Pinpoint the cell where the given text exists, returning its (X, Y) midpoint coordinate. 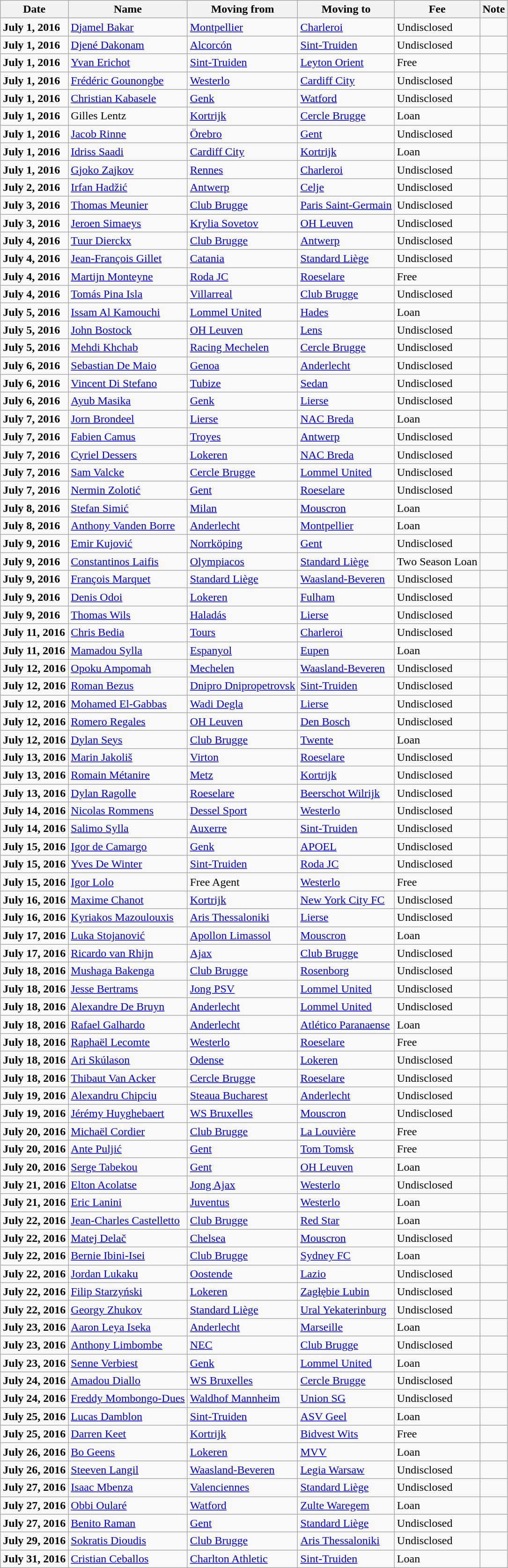
Name (128, 9)
Free Agent (243, 882)
Filip Starzyński (128, 1291)
Romain Métanire (128, 775)
Obbi Oularé (128, 1505)
Sam Valcke (128, 472)
Ari Skúlason (128, 1060)
Celje (346, 187)
John Bostock (128, 330)
Gilles Lentz (128, 116)
Bernie Ibini-Isei (128, 1256)
Paris Saint-Germain (346, 205)
Note (493, 9)
Racing Mechelen (243, 348)
Issam Al Kamouchi (128, 312)
Georgy Zhukov (128, 1309)
Auxerre (243, 829)
Kyriakos Mazoulouxis (128, 918)
Mechelen (243, 668)
Cyriel Dessers (128, 454)
Raphaël Lecomte (128, 1042)
Romero Regales (128, 722)
Union SG (346, 1399)
Jorn Brondeel (128, 419)
Rosenborg (346, 971)
Waldhof Mannheim (243, 1399)
MVV (346, 1452)
Tomás Pina Isla (128, 294)
Dylan Seys (128, 739)
Maxime Chanot (128, 900)
Jeroen Simaeys (128, 223)
Olympiacos (243, 562)
Bidvest Wits (346, 1434)
Alexandru Chipciu (128, 1096)
Metz (243, 775)
Mohamed El-Gabbas (128, 704)
Opoku Ampomah (128, 668)
Ricardo van Rhijn (128, 953)
Irfan Hadžić (128, 187)
ASV Geel (346, 1416)
Villarreal (243, 294)
Dnipro Dnipropetrovsk (243, 686)
Den Bosch (346, 722)
Idriss Saadi (128, 152)
Anthony Limbombe (128, 1345)
Dylan Ragolle (128, 793)
Rennes (243, 169)
Virton (243, 757)
Matej Delač (128, 1238)
Marin Jakoliš (128, 757)
Jérémy Huyghebaert (128, 1114)
Cristian Ceballos (128, 1559)
Nermin Zolotić (128, 490)
Djené Dakonam (128, 45)
Krylia Sovetov (243, 223)
Gjoko Zajkov (128, 169)
Roman Bezus (128, 686)
Lucas Damblon (128, 1416)
Tours (243, 633)
Benito Raman (128, 1523)
Constantinos Laifis (128, 562)
Espanyol (243, 650)
Genoa (243, 365)
Steeven Langil (128, 1470)
Jong Ajax (243, 1185)
Sedan (346, 383)
Valenciennes (243, 1488)
Tubize (243, 383)
Moving to (346, 9)
Alcorcón (243, 45)
Freddy Mombongo-Dues (128, 1399)
Charlton Athletic (243, 1559)
Djamel Bakar (128, 27)
Milan (243, 508)
Igor de Camargo (128, 846)
Wadi Degla (243, 704)
Sydney FC (346, 1256)
Two Season Loan (437, 562)
Odense (243, 1060)
Luka Stojanović (128, 935)
Moving from (243, 9)
Yvan Erichot (128, 63)
Fee (437, 9)
Ajax (243, 953)
Zagłębie Lubin (346, 1291)
Nicolas Rommens (128, 811)
Marseille (346, 1327)
Lens (346, 330)
Jean-François Gillet (128, 259)
Twente (346, 739)
Serge Tabekou (128, 1167)
Thibaut Van Acker (128, 1078)
Sokratis Dioudis (128, 1541)
Haladás (243, 615)
Igor Lolo (128, 882)
July 29, 2016 (35, 1541)
La Louvière (346, 1131)
François Marquet (128, 579)
Thomas Wils (128, 615)
Emir Kujović (128, 544)
Atlético Paranaense (346, 1024)
Mamadou Sylla (128, 650)
Zulte Waregem (346, 1505)
Elton Acolatse (128, 1185)
Leyton Orient (346, 63)
Date (35, 9)
Anthony Vanden Borre (128, 526)
Yves De Winter (128, 864)
Tom Tomsk (346, 1149)
Chris Bedia (128, 633)
Chelsea (243, 1238)
Hades (346, 312)
Dessel Sport (243, 811)
Eric Lanini (128, 1203)
Fulham (346, 597)
New York City FC (346, 900)
Michaël Cordier (128, 1131)
Salimo Sylla (128, 829)
Rafael Galhardo (128, 1024)
Senne Verbiest (128, 1363)
Frédéric Gounongbe (128, 80)
Norrköping (243, 544)
Bo Geens (128, 1452)
Juventus (243, 1203)
Oostende (243, 1274)
Fabien Camus (128, 437)
Aaron Leya Iseka (128, 1327)
Örebro (243, 134)
Steaua Bucharest (243, 1096)
Ural Yekaterinburg (346, 1309)
Christian Kabasele (128, 98)
Beerschot Wilrijk (346, 793)
Sebastian De Maio (128, 365)
Mushaga Bakenga (128, 971)
APOEL (346, 846)
Tuur Dierckx (128, 241)
Jordan Lukaku (128, 1274)
Jacob Rinne (128, 134)
NEC (243, 1345)
Thomas Meunier (128, 205)
Red Star (346, 1220)
Eupen (346, 650)
Jean-Charles Castelletto (128, 1220)
Jong PSV (243, 989)
Alexandre De Bruyn (128, 1006)
Isaac Mbenza (128, 1488)
Darren Keet (128, 1434)
Martijn Monteyne (128, 277)
Ante Puljić (128, 1149)
Denis Odoi (128, 597)
Amadou Diallo (128, 1381)
Legia Warsaw (346, 1470)
Stefan Simić (128, 508)
Vincent Di Stefano (128, 383)
Mehdi Khchab (128, 348)
Troyes (243, 437)
Apollon Limassol (243, 935)
Lazio (346, 1274)
July 2, 2016 (35, 187)
Ayub Masika (128, 401)
July 31, 2016 (35, 1559)
Jesse Bertrams (128, 989)
Catania (243, 259)
